Capture the cell that displays the provided text and extract its [X, Y] central coordinate. 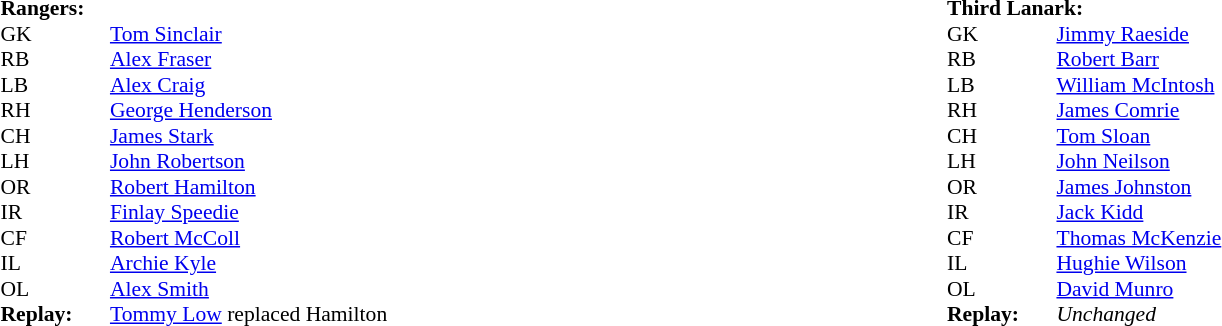
Tom Sloan [1138, 136]
James Comrie [1138, 111]
George Henderson [248, 111]
David Munro [1138, 289]
Archie Kyle [248, 263]
William McIntosh [1138, 85]
James Johnston [1138, 187]
James Stark [248, 136]
Robert McColl [248, 238]
Robert Barr [1138, 59]
John Robertson [248, 161]
Jack Kidd [1138, 213]
Hughie Wilson [1138, 263]
Alex Fraser [248, 59]
Thomas McKenzie [1138, 238]
Jimmy Raeside [1138, 34]
Alex Smith [248, 289]
Robert Hamilton [248, 187]
Finlay Speedie [248, 213]
Alex Craig [248, 85]
Tom Sinclair [248, 34]
John Neilson [1138, 161]
